Determine the [x, y] coordinate at the center of the cell enclosing the given text.  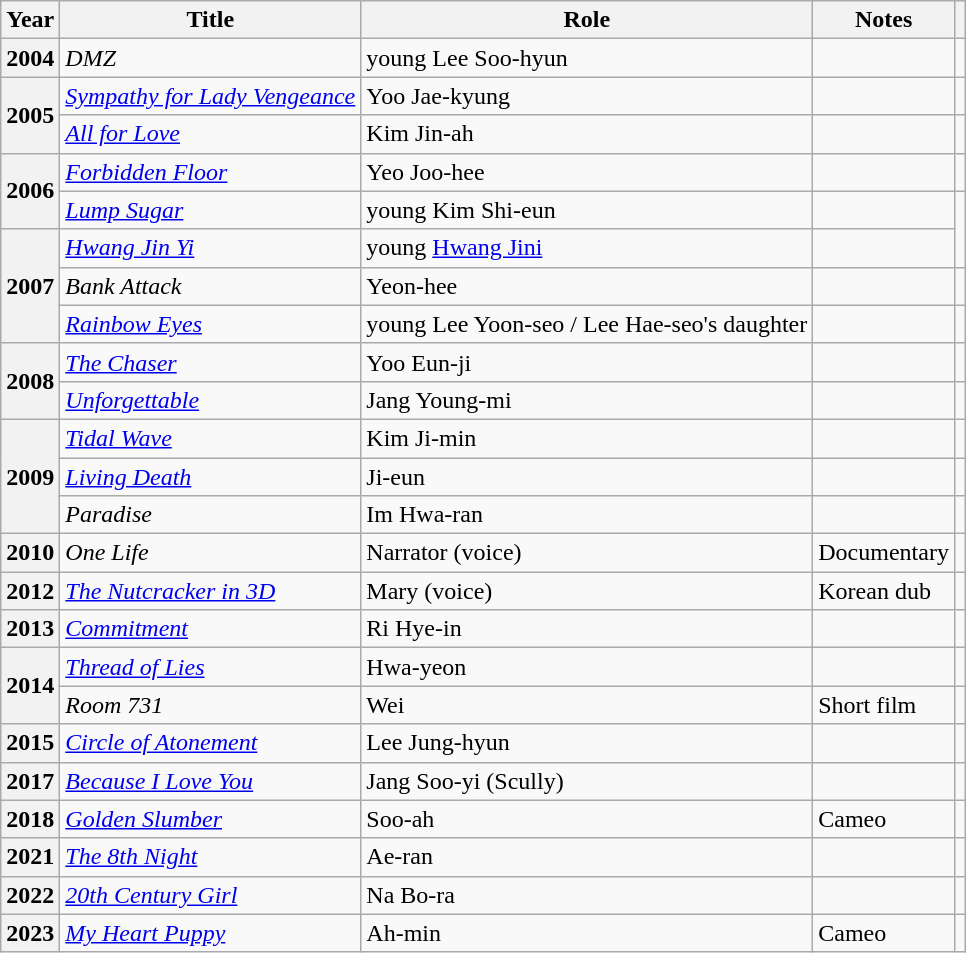
The Nutcracker in 3D [210, 591]
2018 [30, 819]
My Heart Puppy [210, 933]
young Lee Yoon-seo / Lee Hae-seo's daughter [587, 324]
Paradise [210, 515]
Yeo Joo-hee [587, 172]
Short film [884, 705]
Na Bo-ra [587, 895]
Room 731 [210, 705]
Mary (voice) [587, 591]
Title [210, 20]
young Lee Soo-hyun [587, 58]
Living Death [210, 477]
Ri Hye-in [587, 629]
Golden Slumber [210, 819]
Yoo Jae-kyung [587, 96]
2008 [30, 381]
Jang Young-mi [587, 400]
One Life [210, 553]
Thread of Lies [210, 667]
2005 [30, 115]
Because I Love You [210, 781]
Ji-eun [587, 477]
Bank Attack [210, 286]
Jang Soo-yi (Scully) [587, 781]
2017 [30, 781]
2013 [30, 629]
Notes [884, 20]
2004 [30, 58]
Kim Jin-ah [587, 134]
Year [30, 20]
2022 [30, 895]
Commitment [210, 629]
young Kim Shi-eun [587, 210]
Sympathy for Lady Vengeance [210, 96]
Rainbow Eyes [210, 324]
20th Century Girl [210, 895]
Forbidden Floor [210, 172]
Circle of Atonement [210, 743]
The Chaser [210, 362]
Lee Jung-hyun [587, 743]
Ah-min [587, 933]
Tidal Wave [210, 438]
2007 [30, 286]
2010 [30, 553]
young Hwang Jini [587, 248]
Im Hwa-ran [587, 515]
Kim Ji-min [587, 438]
2021 [30, 857]
2014 [30, 686]
2006 [30, 191]
Hwang Jin Yi [210, 248]
2015 [30, 743]
DMZ [210, 58]
Yoo Eun-ji [587, 362]
2023 [30, 933]
2009 [30, 476]
Soo-ah [587, 819]
Ae-ran [587, 857]
Lump Sugar [210, 210]
Role [587, 20]
Korean dub [884, 591]
Hwa-yeon [587, 667]
All for Love [210, 134]
Documentary [884, 553]
Wei [587, 705]
2012 [30, 591]
Unforgettable [210, 400]
Narrator (voice) [587, 553]
Yeon-hee [587, 286]
The 8th Night [210, 857]
